Output the (X, Y) coordinate of the center of the cell containing the given text.  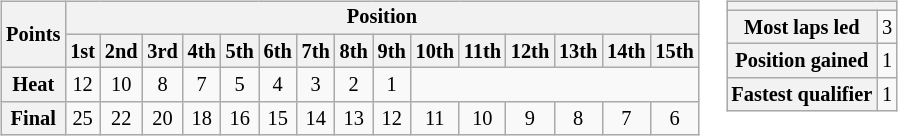
15th (674, 51)
3rd (162, 51)
Most laps led (802, 27)
2 (354, 85)
9th (392, 51)
4 (278, 85)
11th (482, 51)
11 (435, 119)
2nd (122, 51)
Final (33, 119)
1st (82, 51)
Fastest qualifier (802, 95)
13th (578, 51)
12th (530, 51)
22 (122, 119)
25 (82, 119)
Position gained (802, 61)
18 (202, 119)
4th (202, 51)
8th (354, 51)
15 (278, 119)
13 (354, 119)
5 (240, 85)
20 (162, 119)
16 (240, 119)
7th (316, 51)
Position (382, 18)
14th (626, 51)
Heat (33, 85)
14 (316, 119)
6th (278, 51)
6 (674, 119)
Points (33, 34)
9 (530, 119)
10th (435, 51)
5th (240, 51)
